Provide the [x, y] coordinate of the cell's center where the given text is located.  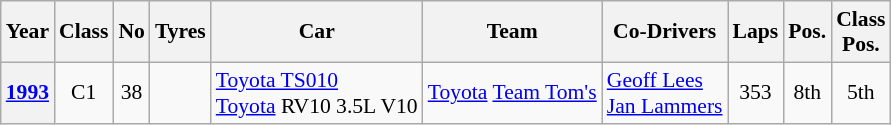
Laps [756, 32]
ClassPos. [860, 32]
Toyota Team Tom's [512, 92]
Year [28, 32]
Team [512, 32]
5th [860, 92]
Toyota TS010Toyota RV10 3.5L V10 [317, 92]
C1 [84, 92]
8th [807, 92]
Tyres [180, 32]
Pos. [807, 32]
Co-Drivers [665, 32]
Geoff Lees Jan Lammers [665, 92]
353 [756, 92]
Car [317, 32]
No [132, 32]
38 [132, 92]
Class [84, 32]
1993 [28, 92]
